Capture the cell that displays the provided text and extract its [x, y] central coordinate. 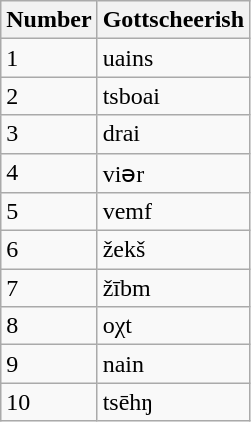
Number [49, 20]
Gottscheerish [173, 20]
5 [49, 212]
oχt [173, 326]
9 [49, 364]
viər [173, 173]
nain [173, 364]
1 [49, 58]
8 [49, 326]
10 [49, 402]
6 [49, 250]
2 [49, 96]
4 [49, 173]
3 [49, 134]
žekš [173, 250]
tsēhŋ [173, 402]
tsboai [173, 96]
vemf [173, 212]
7 [49, 288]
uains [173, 58]
drai [173, 134]
žībm [173, 288]
